Pinpoint the cell where the given text exists, returning its [X, Y] midpoint coordinate. 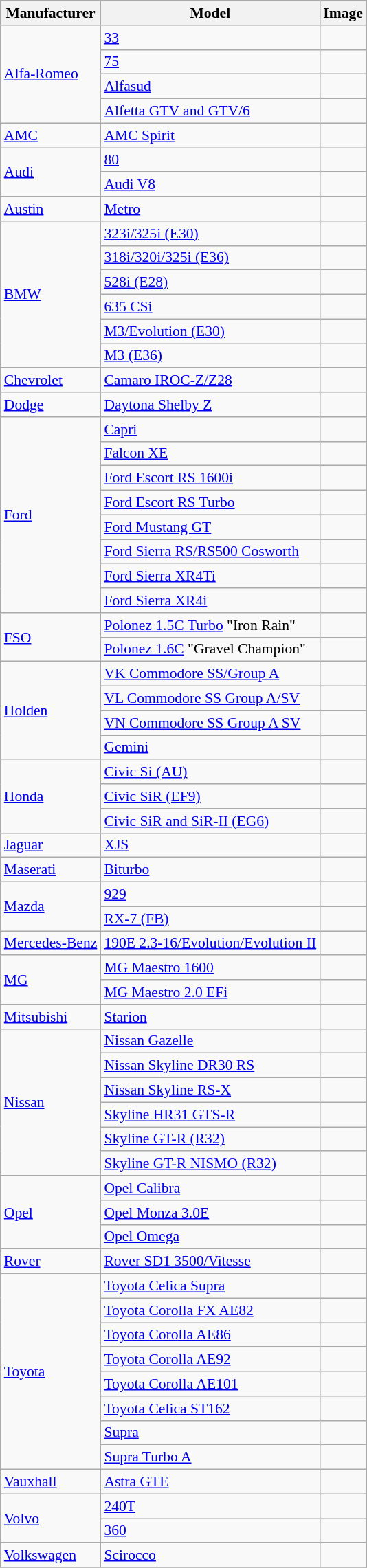
Skyline GT-R (R32) [210, 1139]
Toyota [51, 1371]
Scirocco [210, 1556]
FSO [51, 638]
M3 (E36) [210, 356]
Starion [210, 1017]
Jaguar [51, 845]
528i (E28) [210, 282]
Nissan Gazelle [210, 1041]
VN Commodore SS Group A SV [210, 723]
Opel Monza 3.0E [210, 1213]
Mazda [51, 907]
Holden [51, 710]
Biturbo [210, 870]
80 [210, 160]
Toyota Corolla AE101 [210, 1384]
Image [343, 13]
Ford Sierra XR4i [210, 601]
Alfa-Romeo [51, 74]
Maserati [51, 870]
Audi V8 [210, 185]
MG Maestro 2.0 EFi [210, 992]
Rover [51, 1262]
323i/325i (E30) [210, 234]
Ford Escort RS Turbo [210, 503]
XJS [210, 845]
MG Maestro 1600 [210, 968]
VK Commodore SS/Group A [210, 674]
Alfasud [210, 87]
Polonez 1.6C "Gravel Champion" [210, 649]
Supra Turbo A [210, 1457]
Volvo [51, 1519]
Toyota Corolla FX AE82 [210, 1310]
929 [210, 895]
Astra GTE [210, 1482]
Opel Omega [210, 1237]
Dodge [51, 405]
240T [210, 1506]
Ford Escort RS 1600i [210, 478]
360 [210, 1531]
Toyota Celica ST162 [210, 1409]
Ford [51, 515]
Falcon XE [210, 453]
M3/Evolution (E30) [210, 331]
Honda [51, 797]
318i/320i/325i (E36) [210, 258]
AMC Spirit [210, 135]
Civic SiR and SiR-II (EG6) [210, 821]
Polonez 1.5C Turbo "Iron Rain" [210, 625]
AMC [51, 135]
Vauxhall [51, 1482]
Nissan Skyline DR30 RS [210, 1066]
Mercedes-Benz [51, 943]
Skyline GT-R NISMO (R32) [210, 1164]
Daytona Shelby Z [210, 405]
Chevrolet [51, 381]
Ford Sierra XR4Ti [210, 576]
Model [210, 13]
Mitsubishi [51, 1017]
Opel Calibra [210, 1188]
Austin [51, 209]
Metro [210, 209]
Skyline HR31 GTS-R [210, 1115]
75 [210, 62]
Opel [51, 1212]
Toyota Celica Supra [210, 1286]
Alfetta GTV and GTV/6 [210, 111]
Supra [210, 1433]
Ford Mustang GT [210, 527]
190E 2.3-16/Evolution/Evolution II [210, 943]
MG [51, 980]
Toyota Corolla AE92 [210, 1360]
Civic SiR (EF9) [210, 796]
Nissan Skyline RS-X [210, 1090]
RX-7 (FB) [210, 919]
Audi [51, 172]
Manufacturer [51, 13]
BMW [51, 295]
Toyota Corolla AE86 [210, 1335]
33 [210, 38]
Volkswagen [51, 1556]
Camaro IROC-Z/Z28 [210, 381]
Nissan [51, 1102]
Ford Sierra RS/RS500 Cosworth [210, 552]
Rover SD1 3500/Vitesse [210, 1262]
Gemini [210, 748]
Civic Si (AU) [210, 772]
VL Commodore SS Group A/SV [210, 699]
635 CSi [210, 307]
Capri [210, 429]
